Locate the cell with the specified text and output its (X, Y) center coordinate. 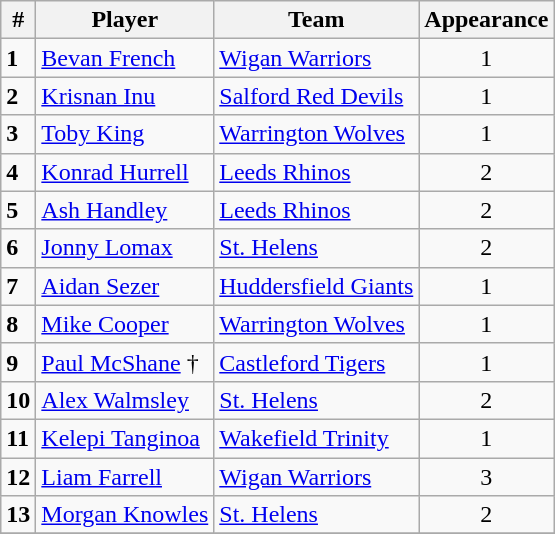
Salford Red Devils (316, 96)
9 (18, 362)
Morgan Knowles (125, 515)
Bevan French (125, 58)
Player (125, 20)
Konrad Hurrell (125, 172)
10 (18, 400)
Castleford Tigers (316, 362)
Aidan Sezer (125, 286)
4 (18, 172)
11 (18, 438)
# (18, 20)
Ash Handley (125, 210)
Wakefield Trinity (316, 438)
Appearance (486, 20)
12 (18, 477)
Jonny Lomax (125, 248)
Krisnan Inu (125, 96)
Toby King (125, 134)
5 (18, 210)
Huddersfield Giants (316, 286)
6 (18, 248)
7 (18, 286)
Liam Farrell (125, 477)
13 (18, 515)
Team (316, 20)
Mike Cooper (125, 324)
Alex Walmsley (125, 400)
Paul McShane † (125, 362)
Kelepi Tanginoa (125, 438)
8 (18, 324)
